Provide the [x, y] coordinate of the cell's center where the given text is located.  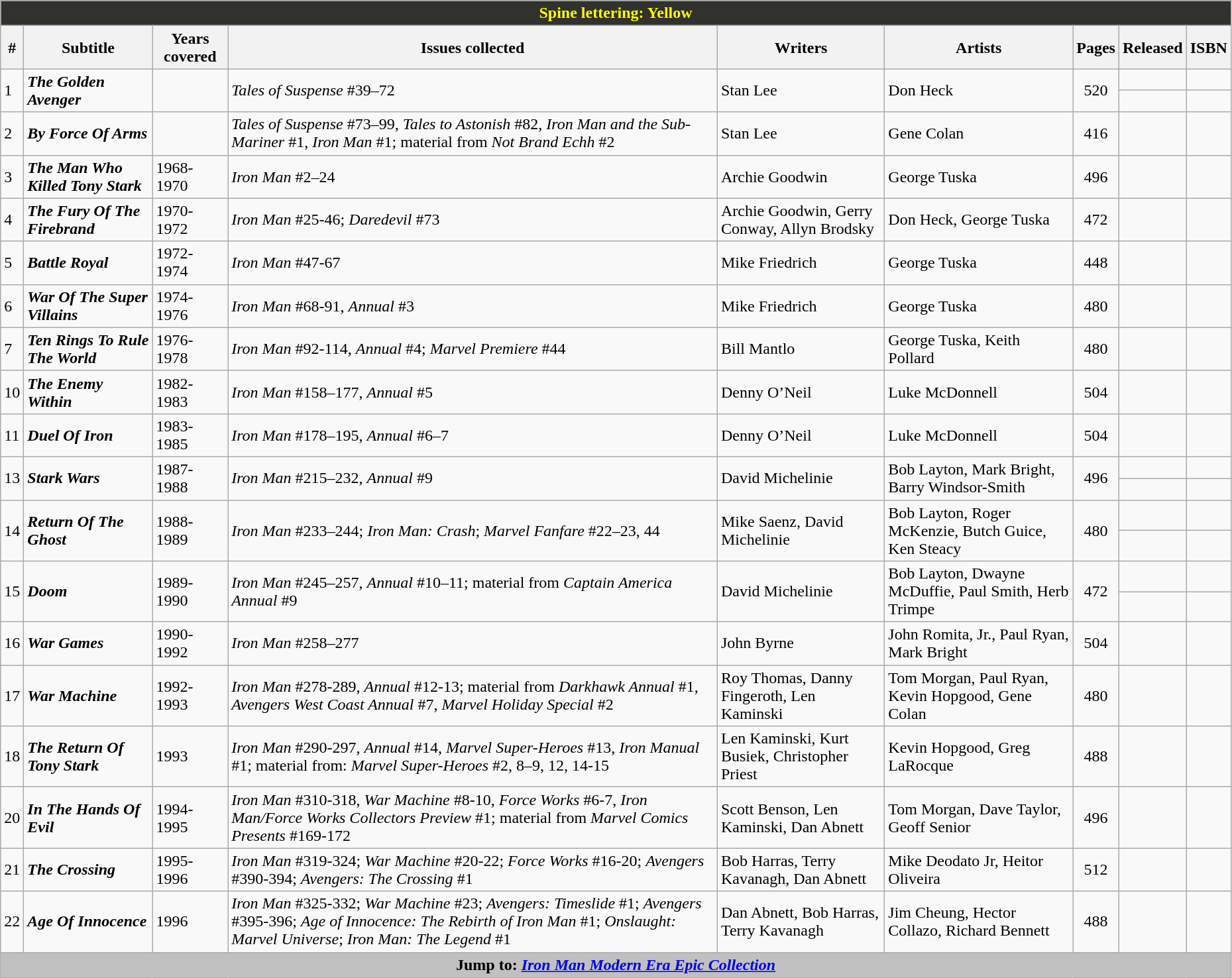
17 [12, 696]
John Romita, Jr., Paul Ryan, Mark Bright [979, 644]
Kevin Hopgood, Greg LaRocque [979, 757]
1994-1995 [190, 818]
War Of The Super Villains [88, 306]
Issues collected [473, 48]
Mike Deodato Jr, Heitor Oliveira [979, 869]
The Enemy Within [88, 392]
Tom Morgan, Paul Ryan, Kevin Hopgood, Gene Colan [979, 696]
Subtitle [88, 48]
22 [12, 922]
1982-1983 [190, 392]
Iron Man #25-46; Daredevil #73 [473, 220]
13 [12, 478]
Duel Of Iron [88, 435]
Age Of Innocence [88, 922]
3 [12, 176]
Artists [979, 48]
20 [12, 818]
ISBN [1209, 48]
14 [12, 530]
15 [12, 592]
Pages [1096, 48]
Jump to: Iron Man Modern Era Epic Collection [616, 965]
The Crossing [88, 869]
1996 [190, 922]
1968-1970 [190, 176]
Gene Colan [979, 134]
448 [1096, 262]
Bob Layton, Dwayne McDuffie, Paul Smith, Herb Trimpe [979, 592]
The Man Who Killed Tony Stark [88, 176]
Roy Thomas, Danny Fingeroth, Len Kaminski [801, 696]
Iron Man #215–232, Annual #9 [473, 478]
1992-1993 [190, 696]
1974-1976 [190, 306]
The Golden Avenger [88, 90]
The Return Of Tony Stark [88, 757]
Iron Man #2–24 [473, 176]
Stark Wars [88, 478]
1987-1988 [190, 478]
War Machine [88, 696]
In The Hands Of Evil [88, 818]
21 [12, 869]
Iron Man #245–257, Annual #10–11; material from Captain America Annual #9 [473, 592]
7 [12, 349]
1970-1972 [190, 220]
Jim Cheung, Hector Collazo, Richard Bennett [979, 922]
1990-1992 [190, 644]
Iron Man #158–177, Annual #5 [473, 392]
Tom Morgan, Dave Taylor, Geoff Senior [979, 818]
1972-1974 [190, 262]
The Fury Of The Firebrand [88, 220]
Len Kaminski, Kurt Busiek, Christopher Priest [801, 757]
By Force Of Arms [88, 134]
1988-1989 [190, 530]
Years covered [190, 48]
18 [12, 757]
16 [12, 644]
Iron Man #290-297, Annual #14, Marvel Super-Heroes #13, Iron Manual #1; material from: Marvel Super-Heroes #2, 8–9, 12, 14-15 [473, 757]
1976-1978 [190, 349]
Iron Man #68-91, Annual #3 [473, 306]
Iron Man #233–244; Iron Man: Crash; Marvel Fanfare #22–23, 44 [473, 530]
1993 [190, 757]
5 [12, 262]
Mike Saenz, David Michelinie [801, 530]
Don Heck, George Tuska [979, 220]
Bob Layton, Mark Bright, Barry Windsor-Smith [979, 478]
George Tuska, Keith Pollard [979, 349]
11 [12, 435]
Iron Man #258–277 [473, 644]
Iron Man #178–195, Annual #6–7 [473, 435]
1983-1985 [190, 435]
Scott Benson, Len Kaminski, Dan Abnett [801, 818]
# [12, 48]
Don Heck [979, 90]
Bob Harras, Terry Kavanagh, Dan Abnett [801, 869]
Tales of Suspense #39–72 [473, 90]
John Byrne [801, 644]
512 [1096, 869]
10 [12, 392]
Released [1152, 48]
Ten Rings To Rule The World [88, 349]
Iron Man #92-114, Annual #4; Marvel Premiere #44 [473, 349]
6 [12, 306]
Archie Goodwin, Gerry Conway, Allyn Brodsky [801, 220]
Doom [88, 592]
Iron Man #47-67 [473, 262]
Writers [801, 48]
416 [1096, 134]
War Games [88, 644]
Tales of Suspense #73–99, Tales to Astonish #82, Iron Man and the Sub-Mariner #1, Iron Man #1; material from Not Brand Echh #2 [473, 134]
Bob Layton, Roger McKenzie, Butch Guice, Ken Steacy [979, 530]
Return Of The Ghost [88, 530]
Archie Goodwin [801, 176]
Iron Man #319-324; War Machine #20-22; Force Works #16-20; Avengers #390-394; Avengers: The Crossing #1 [473, 869]
4 [12, 220]
1995-1996 [190, 869]
Iron Man #278-289, Annual #12-13; material from Darkhawk Annual #1, Avengers West Coast Annual #7, Marvel Holiday Special #2 [473, 696]
2 [12, 134]
Spine lettering: Yellow [616, 13]
1989-1990 [190, 592]
Iron Man #310-318, War Machine #8-10, Force Works #6-7, Iron Man/Force Works Collectors Preview #1; material from Marvel Comics Presents #169-172 [473, 818]
Battle Royal [88, 262]
Bill Mantlo [801, 349]
Dan Abnett, Bob Harras, Terry Kavanagh [801, 922]
1 [12, 90]
520 [1096, 90]
